Determine the [x, y] coordinate at the center of the cell enclosing the given text.  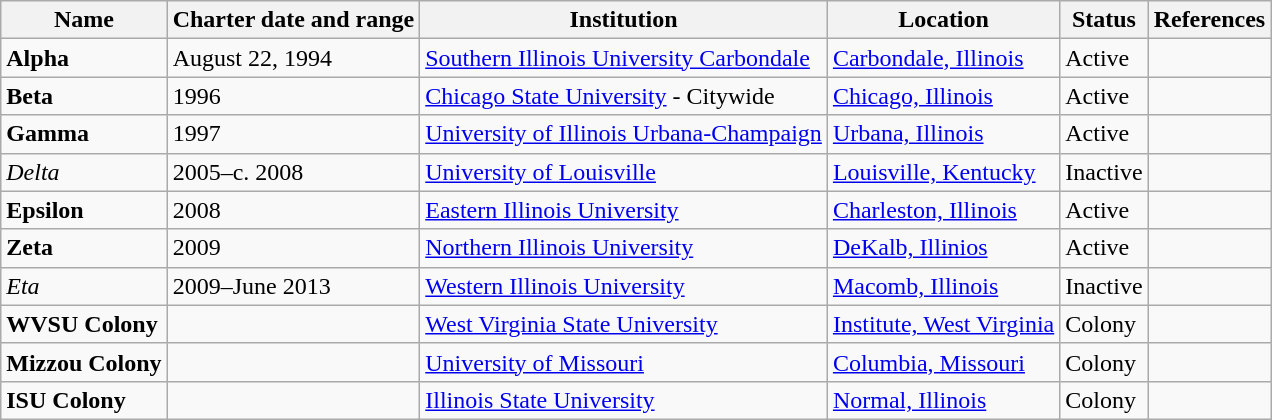
1996 [294, 96]
2005–c. 2008 [294, 172]
Eastern Illinois University [624, 210]
Western Illinois University [624, 286]
ISU Colony [84, 400]
Zeta [84, 248]
2009–June 2013 [294, 286]
Southern Illinois University Carbondale [624, 58]
University of Missouri [624, 362]
References [1210, 20]
Louisville, Kentucky [943, 172]
DeKalb, Illinios [943, 248]
Urbana, Illinois [943, 134]
Gamma [84, 134]
University of Illinois Urbana-Champaign [624, 134]
Institution [624, 20]
2008 [294, 210]
WVSU Colony [84, 324]
Location [943, 20]
University of Louisville [624, 172]
Illinois State University [624, 400]
Eta [84, 286]
Carbondale, Illinois [943, 58]
Northern Illinois University [624, 248]
2009 [294, 248]
Charleston, Illinois [943, 210]
Institute, West Virginia [943, 324]
Beta [84, 96]
West Virginia State University [624, 324]
Alpha [84, 58]
Delta [84, 172]
Charter date and range [294, 20]
Chicago, Illinois [943, 96]
Status [1104, 20]
1997 [294, 134]
Mizzou Colony [84, 362]
Epsilon [84, 210]
Macomb, Illinois [943, 286]
Name [84, 20]
August 22, 1994 [294, 58]
Chicago State University - Citywide [624, 96]
Normal, Illinois [943, 400]
Columbia, Missouri [943, 362]
